Determine the (x, y) coordinate at the center of the cell enclosing the given text.  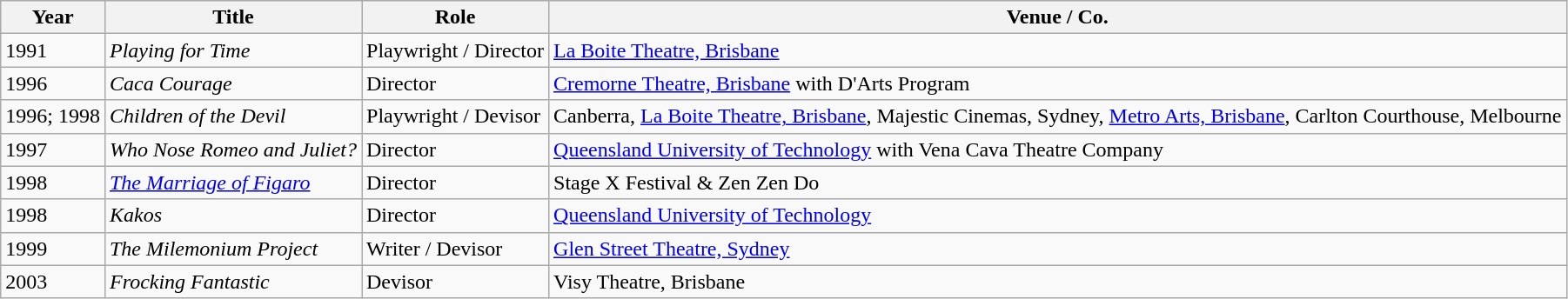
Devisor (456, 282)
2003 (53, 282)
Playwright / Director (456, 50)
1996; 1998 (53, 116)
Venue / Co. (1058, 17)
Canberra, La Boite Theatre, Brisbane, Majestic Cinemas, Sydney, Metro Arts, Brisbane, Carlton Courthouse, Melbourne (1058, 116)
La Boite Theatre, Brisbane (1058, 50)
Children of the Devil (233, 116)
Playwright / Devisor (456, 116)
Queensland University of Technology (1058, 216)
1996 (53, 83)
Who Nose Romeo and Juliet? (233, 149)
Playing for Time (233, 50)
Visy Theatre, Brisbane (1058, 282)
Writer / Devisor (456, 249)
Role (456, 17)
The Milemonium Project (233, 249)
The Marriage of Figaro (233, 183)
Glen Street Theatre, Sydney (1058, 249)
Title (233, 17)
1999 (53, 249)
Caca Courage (233, 83)
Queensland University of Technology with Vena Cava Theatre Company (1058, 149)
Kakos (233, 216)
Year (53, 17)
Frocking Fantastic (233, 282)
1991 (53, 50)
1997 (53, 149)
Cremorne Theatre, Brisbane with D'Arts Program (1058, 83)
Stage X Festival & Zen Zen Do (1058, 183)
